Scan for the cell matching the given text and deliver its (X, Y) coordinate at center. 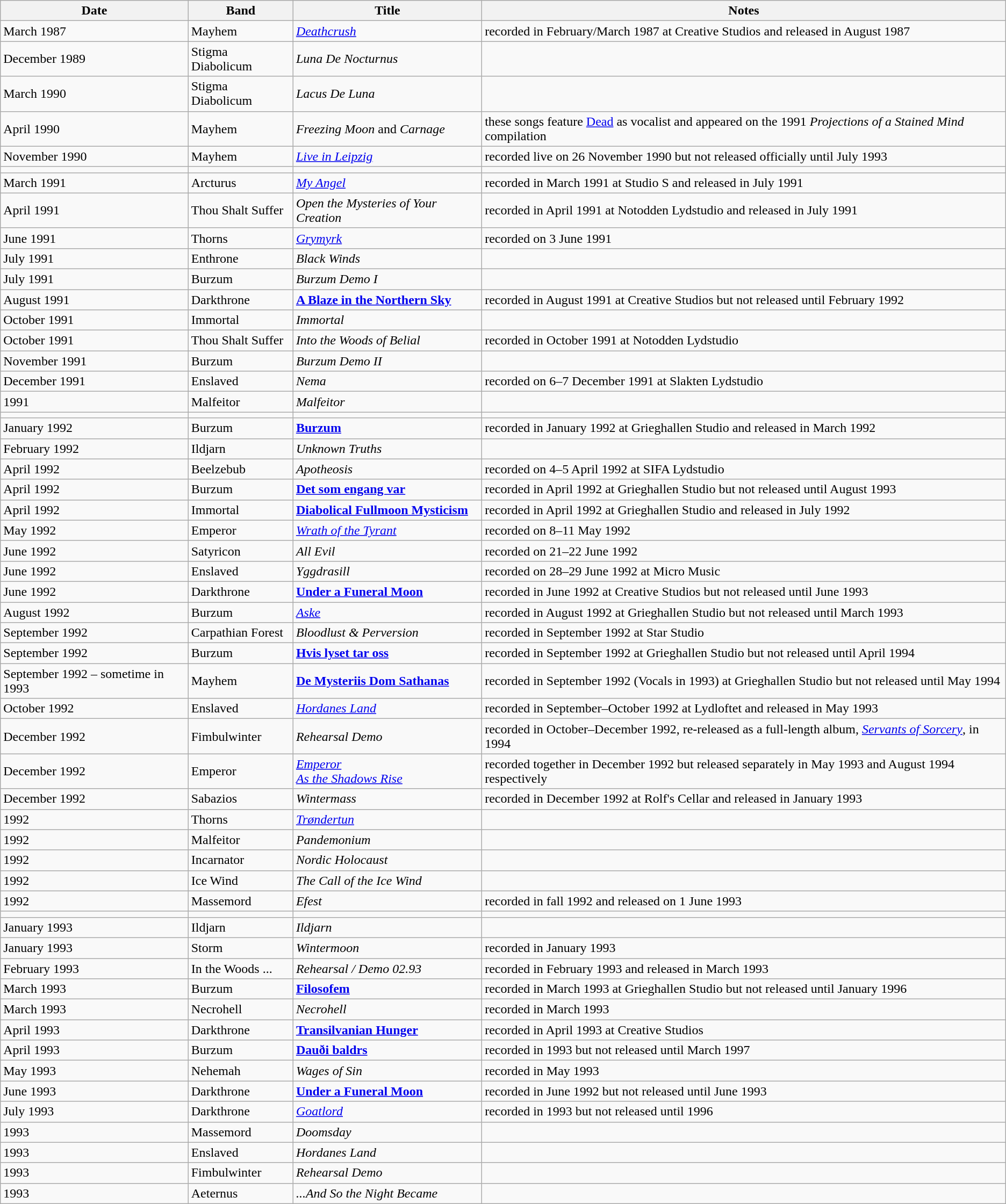
Dauði baldrs (387, 1050)
May 1993 (95, 1071)
Burzum Demo I (387, 279)
Deathcrush (387, 31)
All Evil (387, 551)
Bloodlust & Perversion (387, 633)
My Angel (387, 183)
March 1990 (95, 93)
September 1992 – sometime in 1993 (95, 681)
July 1993 (95, 1112)
Wrath of the Tyrant (387, 530)
recorded on 8–11 May 1992 (744, 530)
recorded in March 1991 at Studio S and released in July 1991 (744, 183)
Lacus De Luna (387, 93)
recorded together in December 1992 but released separately in May 1993 and August 1994 respectively (744, 772)
Ice Wind (241, 881)
recorded in September 1992 (Vocals in 1993) at Grieghallen Studio but not released until May 1994 (744, 681)
April 1990 (95, 129)
recorded in October 1991 at Notodden Lydstudio (744, 341)
The Call of the Ice Wind (387, 881)
recorded in August 1992 at Grieghallen Studio but not released until March 1993 (744, 612)
Storm (241, 948)
Into the Woods of Belial (387, 341)
recorded on 6–7 December 1991 at Slakten Lydstudio (744, 381)
August 1992 (95, 612)
recorded on 4–5 April 1992 at SIFA Lydstudio (744, 469)
Diabolical Fullmoon Mysticism (387, 510)
Aske (387, 612)
February 1992 (95, 449)
recorded in August 1991 at Creative Studios but not released until February 1992 (744, 299)
recorded in May 1993 (744, 1071)
June 1991 (95, 238)
Filosofem (387, 989)
recorded in September 1992 at Grieghallen Studio but not released until April 1994 (744, 653)
Nordic Holocaust (387, 860)
recorded in 1993 but not released until 1996 (744, 1112)
November 1990 (95, 156)
recorded in February/March 1987 at Creative Studios and released in August 1987 (744, 31)
recorded in April 1993 at Creative Studios (744, 1030)
recorded in January 1992 at Grieghallen Studio and released in March 1992 (744, 428)
De Mysteriis Dom Sathanas (387, 681)
recorded in September 1992 at Star Studio (744, 633)
August 1991 (95, 299)
Open the Mysteries of Your Creation (387, 211)
Unknown Truths (387, 449)
recorded in April 1991 at Notodden Lydstudio and released in July 1991 (744, 211)
Pandemonium (387, 840)
Efest (387, 901)
Enthrone (241, 258)
April 1991 (95, 211)
Goatlord (387, 1112)
recorded in June 1992 but not released until June 1993 (744, 1091)
October 1992 (95, 709)
Wintermoon (387, 948)
recorded on 21–22 June 1992 (744, 551)
recorded in 1993 but not released until March 1997 (744, 1050)
January 1992 (95, 428)
Incarnator (241, 860)
Transilvanian Hunger (387, 1030)
recorded in fall 1992 and released on 1 June 1993 (744, 901)
Notes (744, 11)
Aeternus (241, 1193)
Yggdrasill (387, 571)
Band (241, 11)
May 1992 (95, 530)
recorded on 3 June 1991 (744, 238)
recorded in February 1993 and released in March 1993 (744, 969)
Luna De Nocturnus (387, 59)
Wintermass (387, 799)
Black Winds (387, 258)
Burzum Demo II (387, 361)
Date (95, 11)
Live in Leipzig (387, 156)
recorded live on 26 November 1990 but not released officially until July 1993 (744, 156)
March 1991 (95, 183)
recorded in December 1992 at Rolf's Cellar and released in January 1993 (744, 799)
Freezing Moon and Carnage (387, 129)
A Blaze in the Northern Sky (387, 299)
Doomsday (387, 1132)
recorded in April 1992 at Grieghallen Studio but not released until August 1993 (744, 489)
March 1987 (95, 31)
recorded in March 1993 at Grieghallen Studio but not released until January 1996 (744, 989)
Nehemah (241, 1071)
February 1993 (95, 969)
recorded in April 1992 at Grieghallen Studio and released in July 1992 (744, 510)
Carpathian Forest (241, 633)
recorded in June 1992 at Creative Studios but not released until June 1993 (744, 592)
recorded in March 1993 (744, 1010)
June 1993 (95, 1091)
Satyricon (241, 551)
Hvis lyset tar oss (387, 653)
recorded in January 1993 (744, 948)
December 1991 (95, 381)
December 1989 (95, 59)
November 1991 (95, 361)
Rehearsal / Demo 02.93 (387, 969)
Arcturus (241, 183)
Nema (387, 381)
these songs feature Dead as vocalist and appeared on the 1991 Projections of a Stained Mind compilation (744, 129)
recorded on 28–29 June 1992 at Micro Music (744, 571)
...And So the Night Became (387, 1193)
recorded in October–December 1992, re-released as a full-length album, Servants of Sorcery, in 1994 (744, 736)
Apotheosis (387, 469)
Title (387, 11)
Sabazios (241, 799)
In the Woods ... (241, 969)
recorded in September–October 1992 at Lydloftet and released in May 1993 (744, 709)
Grymyrk (387, 238)
Trøndertun (387, 819)
Det som engang var (387, 489)
EmperorAs the Shadows Rise (387, 772)
Beelzebub (241, 469)
1991 (95, 402)
Wages of Sin (387, 1071)
